Pinpoint the cell where the given text exists, returning its [x, y] midpoint coordinate. 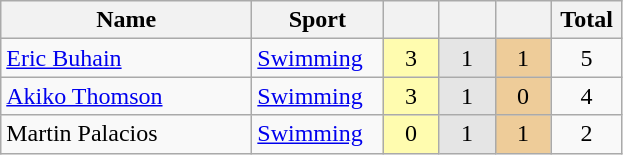
Sport [318, 20]
5 [586, 58]
Total [586, 20]
Name [126, 20]
2 [586, 134]
4 [586, 96]
Eric Buhain [126, 58]
Akiko Thomson [126, 96]
Martin Palacios [126, 134]
